Output the (X, Y) coordinate of the center of the cell containing the given text.  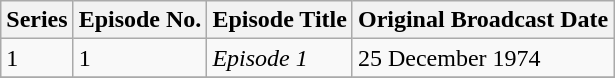
Series (37, 20)
Episode 1 (280, 58)
Original Broadcast Date (482, 20)
Episode Title (280, 20)
25 December 1974 (482, 58)
Episode No. (140, 20)
